Pinpoint the cell where the given text exists, returning its [X, Y] midpoint coordinate. 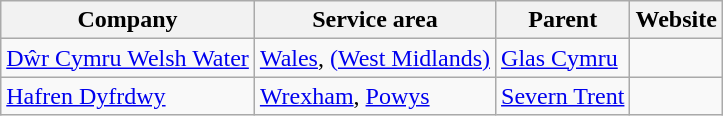
Website [676, 20]
Parent [563, 20]
Hafren Dyfrdwy [128, 96]
Company [128, 20]
Dŵr Cymru Welsh Water [128, 58]
Wrexham, Powys [374, 96]
Severn Trent [563, 96]
Service area [374, 20]
Glas Cymru [563, 58]
Wales, (West Midlands) [374, 58]
